Detect which cell encompasses the target text, then output its [X, Y] center coordinate. 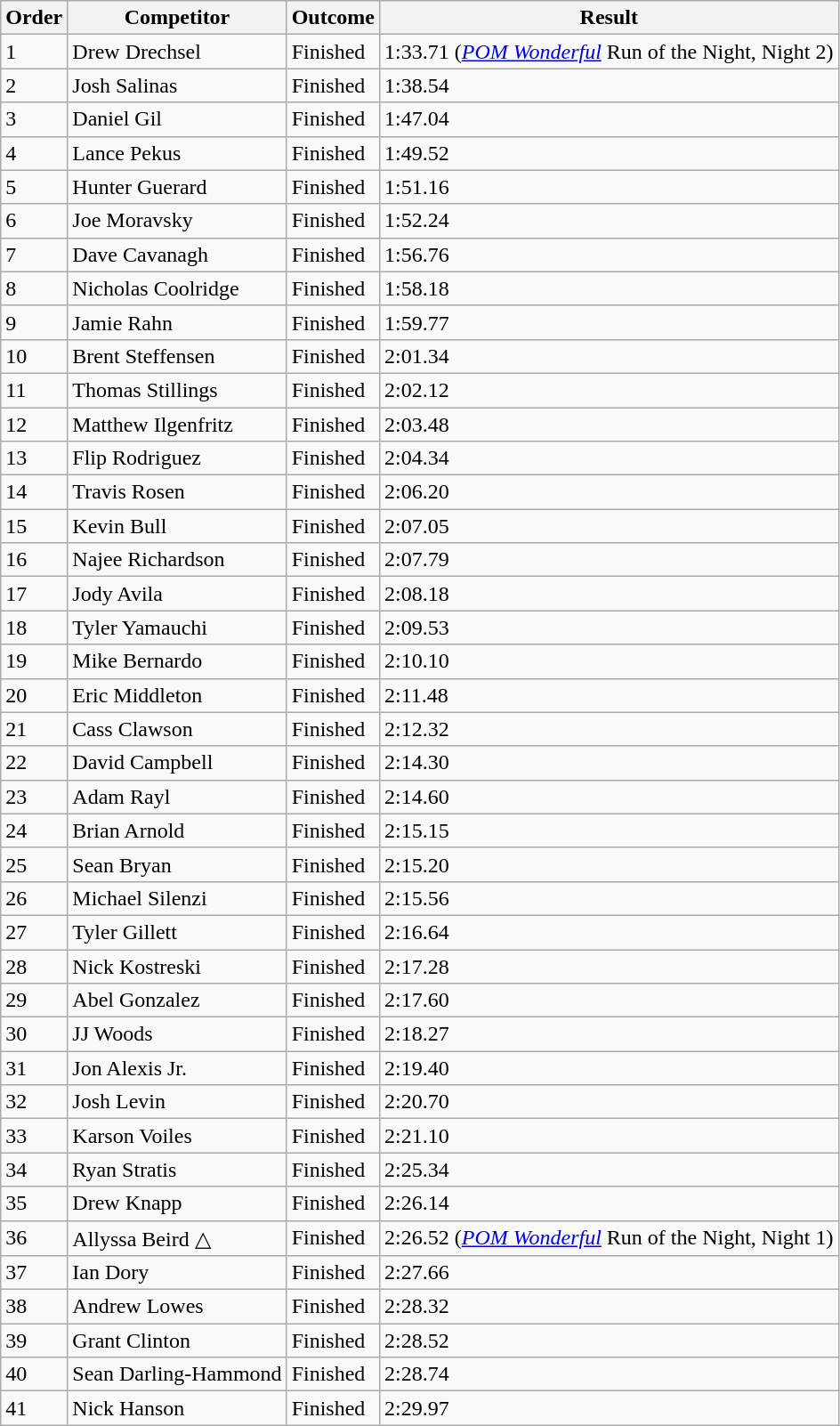
2:14.30 [609, 763]
2:06.20 [609, 492]
Michael Silenzi [177, 898]
28 [34, 966]
2:21.10 [609, 1136]
1:51.16 [609, 187]
19 [34, 661]
Matthew Ilgenfritz [177, 425]
8 [34, 288]
2:20.70 [609, 1102]
30 [34, 1034]
24 [34, 830]
2:26.14 [609, 1203]
JJ Woods [177, 1034]
Josh Salinas [177, 85]
22 [34, 763]
26 [34, 898]
38 [34, 1307]
Outcome [333, 18]
2:07.79 [609, 560]
Abel Gonzalez [177, 1001]
2:09.53 [609, 628]
Travis Rosen [177, 492]
Nicholas Coolridge [177, 288]
Cass Clawson [177, 729]
2:10.10 [609, 661]
2:28.32 [609, 1307]
Eric Middleton [177, 695]
Allyssa Beird △ [177, 1238]
2:07.05 [609, 526]
1:33.71 (POM Wonderful Run of the Night, Night 2) [609, 52]
2:25.34 [609, 1170]
20 [34, 695]
2:26.52 (POM Wonderful Run of the Night, Night 1) [609, 1238]
2:15.56 [609, 898]
2:14.60 [609, 797]
Hunter Guerard [177, 187]
Drew Drechsel [177, 52]
2 [34, 85]
11 [34, 390]
2:11.48 [609, 695]
2:03.48 [609, 425]
16 [34, 560]
Kevin Bull [177, 526]
2:17.60 [609, 1001]
Tyler Yamauchi [177, 628]
Tyler Gillett [177, 932]
9 [34, 322]
Ian Dory [177, 1273]
1:58.18 [609, 288]
31 [34, 1068]
Nick Hanson [177, 1408]
Thomas Stillings [177, 390]
2:16.64 [609, 932]
Josh Levin [177, 1102]
2:28.74 [609, 1374]
15 [34, 526]
Karson Voiles [177, 1136]
6 [34, 221]
David Campbell [177, 763]
Andrew Lowes [177, 1307]
Drew Knapp [177, 1203]
1:59.77 [609, 322]
5 [34, 187]
37 [34, 1273]
Brian Arnold [177, 830]
13 [34, 458]
Result [609, 18]
25 [34, 864]
Order [34, 18]
2:08.18 [609, 594]
Sean Darling-Hammond [177, 1374]
2:19.40 [609, 1068]
1:56.76 [609, 255]
18 [34, 628]
Najee Richardson [177, 560]
Daniel Gil [177, 119]
2:15.15 [609, 830]
14 [34, 492]
17 [34, 594]
2:29.97 [609, 1408]
1 [34, 52]
2:04.34 [609, 458]
Mike Bernardo [177, 661]
Joe Moravsky [177, 221]
41 [34, 1408]
Lance Pekus [177, 153]
36 [34, 1238]
Ryan Stratis [177, 1170]
Flip Rodriguez [177, 458]
21 [34, 729]
33 [34, 1136]
1:52.24 [609, 221]
Dave Cavanagh [177, 255]
2:28.52 [609, 1341]
Adam Rayl [177, 797]
Jon Alexis Jr. [177, 1068]
1:38.54 [609, 85]
2:01.34 [609, 356]
39 [34, 1341]
2:18.27 [609, 1034]
4 [34, 153]
7 [34, 255]
2:02.12 [609, 390]
40 [34, 1374]
2:27.66 [609, 1273]
Jamie Rahn [177, 322]
Competitor [177, 18]
1:47.04 [609, 119]
35 [34, 1203]
3 [34, 119]
Nick Kostreski [177, 966]
10 [34, 356]
2:12.32 [609, 729]
2:17.28 [609, 966]
Sean Bryan [177, 864]
29 [34, 1001]
Brent Steffensen [177, 356]
1:49.52 [609, 153]
27 [34, 932]
12 [34, 425]
2:15.20 [609, 864]
23 [34, 797]
32 [34, 1102]
34 [34, 1170]
Grant Clinton [177, 1341]
Jody Avila [177, 594]
